Provide the (x, y) coordinate of the cell's center where the given text is located.  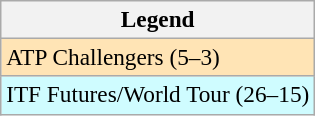
ITF Futures/World Tour (26–15) (158, 95)
ATP Challengers (5–3) (158, 57)
Legend (158, 19)
